Output the (x, y) coordinate of the center of the cell containing the given text.  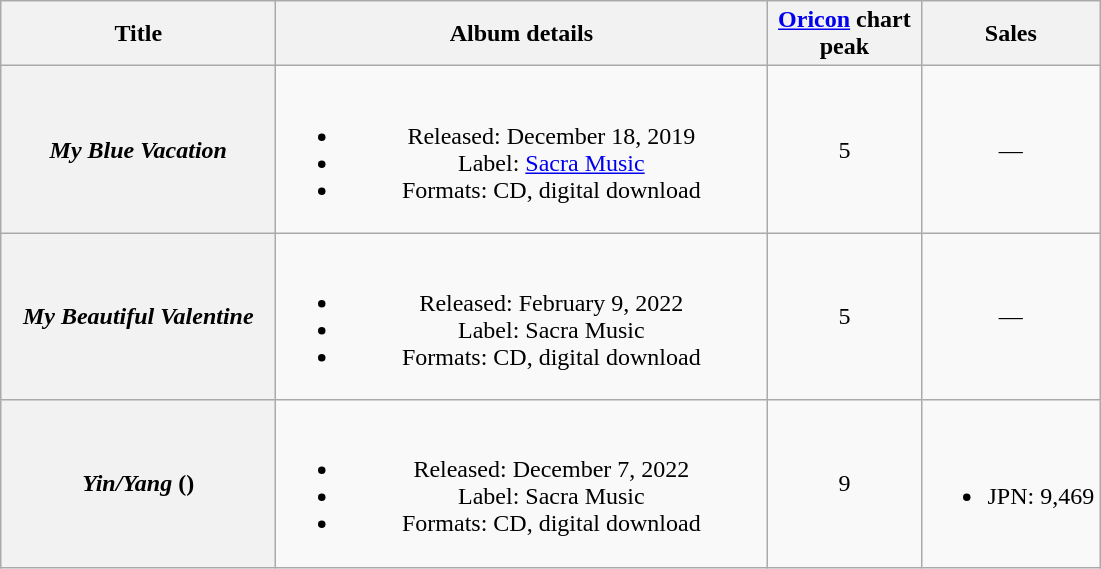
Album details (522, 34)
Sales (1011, 34)
Yin/Yang () (138, 484)
My Blue Vacation (138, 150)
Released: December 7, 2022Label: Sacra MusicFormats: CD, digital download (522, 484)
My Beautiful Valentine (138, 316)
Title (138, 34)
JPN: 9,469 (1011, 484)
Oricon chart peak (844, 34)
Released: December 18, 2019Label: Sacra MusicFormats: CD, digital download (522, 150)
Released: February 9, 2022Label: Sacra MusicFormats: CD, digital download (522, 316)
9 (844, 484)
